Return [x, y] of the center of cell containing provided text 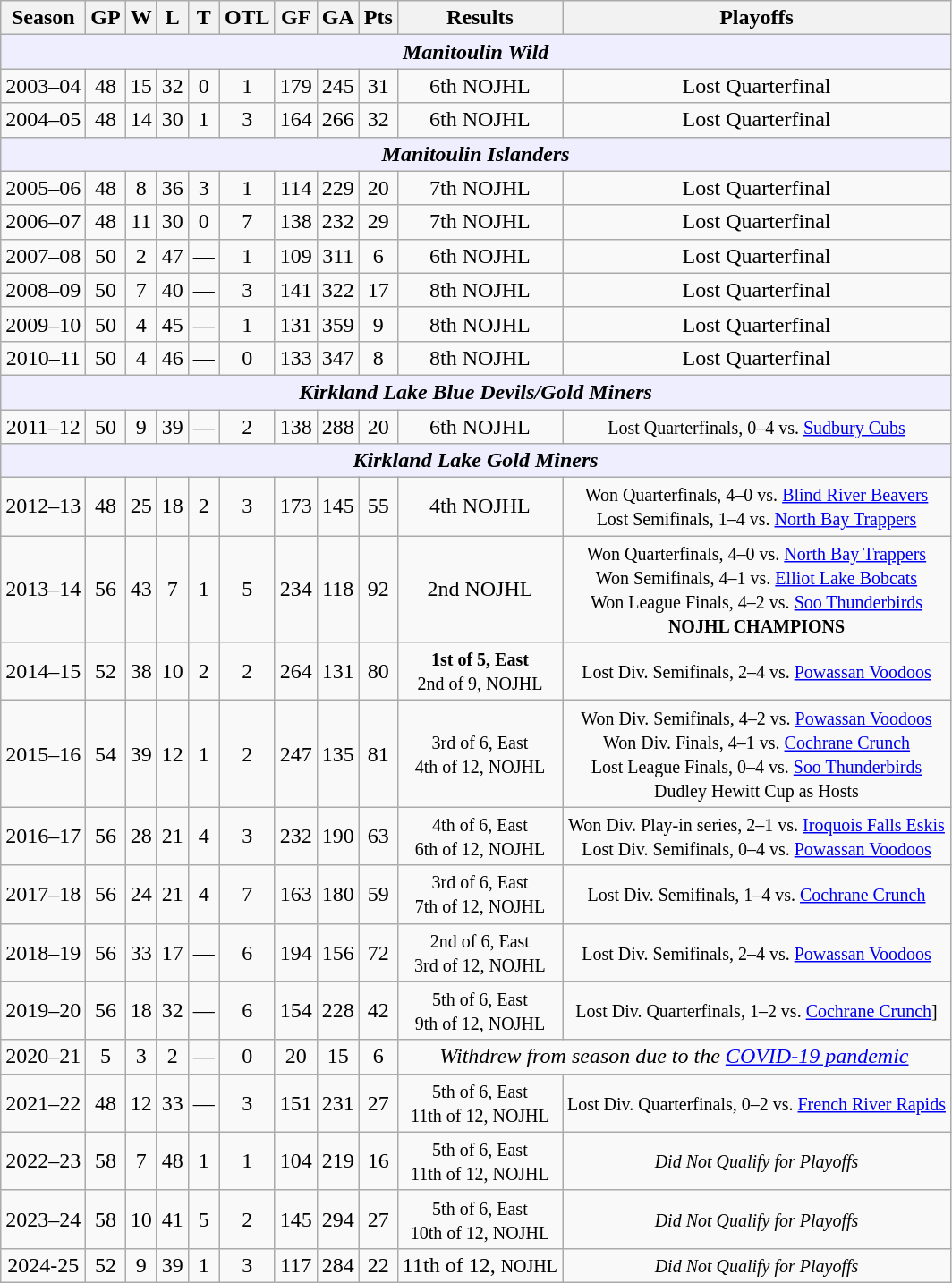
173 [295, 506]
2005–06 [43, 188]
L [172, 18]
5th of 6, East9th of 12, NOJHL [480, 1011]
41 [172, 1219]
40 [172, 290]
11th of 12, NOJHL [480, 1265]
2017–18 [43, 895]
229 [338, 188]
154 [295, 1011]
247 [295, 753]
118 [338, 589]
46 [172, 358]
Pts [378, 18]
151 [295, 1102]
2015–16 [43, 753]
81 [378, 753]
190 [338, 836]
2021–22 [43, 1102]
Lost Quarterfinals, 0–4 vs. Sudbury Cubs [756, 427]
322 [338, 290]
2018–19 [43, 952]
2nd of 6, East3rd of 12, NOJHL [480, 952]
288 [338, 427]
Manitoulin Islanders [476, 154]
2009–10 [43, 324]
2022–23 [43, 1161]
22 [378, 1265]
Won Quarterfinals, 4–0 vs. North Bay TrappersWon Semifinals, 4–1 vs. Elliot Lake BobcatsWon League Finals, 4–2 vs. Soo ThunderbirdsNOJHL CHAMPIONS [756, 589]
72 [378, 952]
Season [43, 18]
228 [338, 1011]
2006–07 [43, 222]
231 [338, 1102]
24 [141, 895]
141 [295, 290]
2023–24 [43, 1219]
45 [172, 324]
63 [378, 836]
163 [295, 895]
2004–05 [43, 120]
36 [172, 188]
104 [295, 1161]
2024-25 [43, 1265]
Kirkland Lake Gold Miners [476, 461]
156 [338, 952]
284 [338, 1265]
109 [295, 256]
2nd NOJHL [480, 589]
43 [141, 589]
W [141, 18]
5th of 6, East10th of 12, NOJHL [480, 1219]
Withdrew from season due to the COVID-19 pandemic [674, 1057]
Won Quarterfinals, 4–0 vs. Blind River BeaversLost Semifinals, 1–4 vs. North Bay Trappers [756, 506]
359 [338, 324]
GA [338, 18]
347 [338, 358]
311 [338, 256]
245 [338, 86]
4th NOJHL [480, 506]
42 [378, 1011]
264 [295, 671]
54 [106, 753]
29 [378, 222]
234 [295, 589]
117 [295, 1265]
180 [338, 895]
GP [106, 18]
GF [295, 18]
16 [378, 1161]
164 [295, 120]
38 [141, 671]
2008–09 [43, 290]
80 [378, 671]
1st of 5, East2nd of 9, NOJHL [480, 671]
OTL [247, 18]
T [204, 18]
Playoffs [756, 18]
294 [338, 1219]
2019–20 [43, 1011]
2007–08 [43, 256]
135 [338, 753]
Lost Div. Quarterfinals, 0–2 vs. French River Rapids [756, 1102]
2011–12 [43, 427]
194 [295, 952]
59 [378, 895]
2016–17 [43, 836]
219 [338, 1161]
2012–13 [43, 506]
114 [295, 188]
179 [295, 86]
11 [141, 222]
266 [338, 120]
2003–04 [43, 86]
2010–11 [43, 358]
2013–14 [43, 589]
Kirkland Lake Blue Devils/Gold Miners [476, 392]
Manitoulin Wild [476, 52]
2020–21 [43, 1057]
3rd of 6, East7th of 12, NOJHL [480, 895]
28 [141, 836]
Won Div. Play-in series, 2–1 vs. Iroquois Falls EskisLost Div. Semifinals, 0–4 vs. Powassan Voodoos [756, 836]
Lost Div. Semifinals, 1–4 vs. Cochrane Crunch [756, 895]
2014–15 [43, 671]
Lost Div. Quarterfinals, 1–2 vs. Cochrane Crunch] [756, 1011]
92 [378, 589]
4th of 6, East6th of 12, NOJHL [480, 836]
Results [480, 18]
47 [172, 256]
133 [295, 358]
14 [141, 120]
3rd of 6, East4th of 12, NOJHL [480, 753]
25 [141, 506]
31 [378, 86]
55 [378, 506]
